Search for the cell housing the specified text and yield its [x, y] center coordinate. 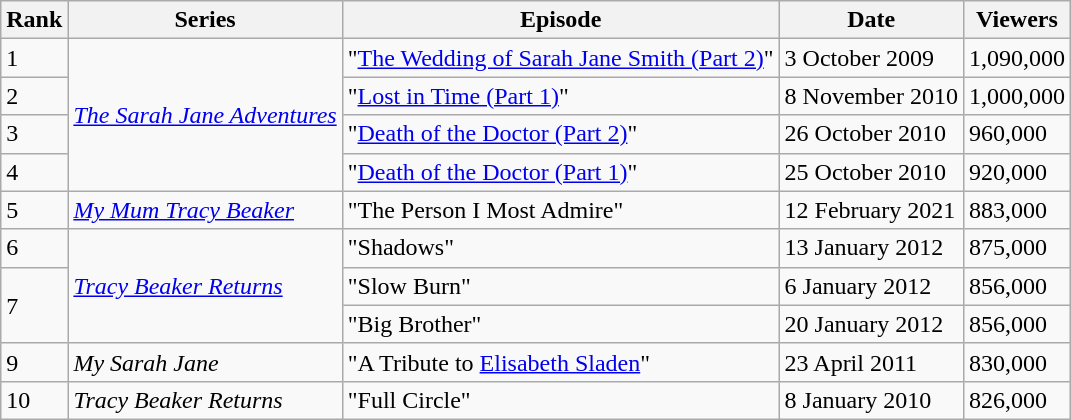
875,000 [1016, 248]
4 [34, 172]
Episode [560, 20]
My Sarah Jane [205, 362]
"The Wedding of Sarah Jane Smith (Part 2)" [560, 58]
12 February 2021 [871, 210]
20 January 2012 [871, 324]
Series [205, 20]
8 November 2010 [871, 96]
3 [34, 134]
1 [34, 58]
883,000 [1016, 210]
830,000 [1016, 362]
Date [871, 20]
"Death of the Doctor (Part 1)" [560, 172]
1,090,000 [1016, 58]
25 October 2010 [871, 172]
"Shadows" [560, 248]
The Sarah Jane Adventures [205, 115]
13 January 2012 [871, 248]
"A Tribute to Elisabeth Sladen" [560, 362]
"Full Circle" [560, 400]
"The Person I Most Admire" [560, 210]
"Big Brother" [560, 324]
2 [34, 96]
"Lost in Time (Part 1)" [560, 96]
1,000,000 [1016, 96]
9 [34, 362]
My Mum Tracy Beaker [205, 210]
8 January 2010 [871, 400]
"Slow Burn" [560, 286]
10 [34, 400]
6 [34, 248]
920,000 [1016, 172]
826,000 [1016, 400]
5 [34, 210]
23 April 2011 [871, 362]
Viewers [1016, 20]
3 October 2009 [871, 58]
Rank [34, 20]
7 [34, 305]
6 January 2012 [871, 286]
960,000 [1016, 134]
26 October 2010 [871, 134]
"Death of the Doctor (Part 2)" [560, 134]
